From the cell containing the given text, extract its center point as [x, y] coordinate. 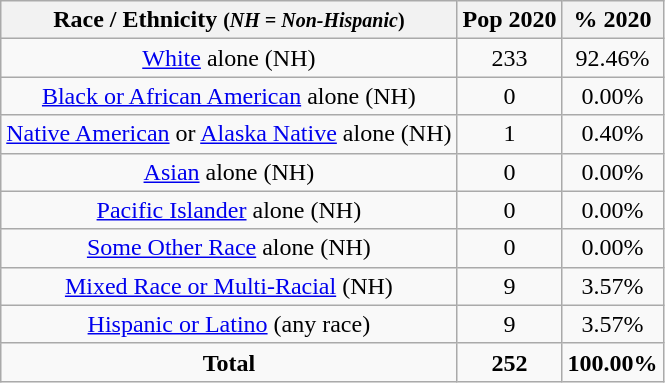
Mixed Race or Multi-Racial (NH) [229, 286]
0.40% [612, 134]
252 [510, 362]
Native American or Alaska Native alone (NH) [229, 134]
92.46% [612, 58]
Pop 2020 [510, 20]
Asian alone (NH) [229, 172]
1 [510, 134]
100.00% [612, 362]
Some Other Race alone (NH) [229, 248]
Pacific Islander alone (NH) [229, 210]
233 [510, 58]
Hispanic or Latino (any race) [229, 324]
Black or African American alone (NH) [229, 96]
Total [229, 362]
% 2020 [612, 20]
White alone (NH) [229, 58]
Race / Ethnicity (NH = Non-Hispanic) [229, 20]
